Return the (X, Y) coordinate for the center point of the cell that contains the specified text.  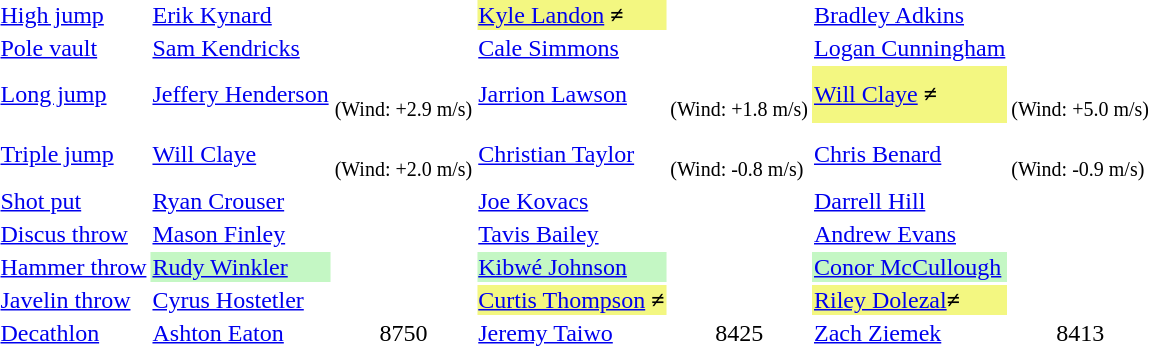
(Wind: +2.9 m/s) (404, 94)
Sam Kendricks (240, 48)
Curtis Thompson ≠ (572, 300)
Conor McCullough (910, 267)
Joe Kovacs (572, 201)
Erik Kynard (240, 15)
Riley Dolezal≠ (910, 300)
Cale Simmons (572, 48)
Jeffery Henderson (240, 94)
(Wind: -0.8 m/s) (740, 154)
Logan Cunningham (910, 48)
Kyle Landon ≠ (572, 15)
Andrew Evans (910, 234)
(Wind: +1.8 m/s) (740, 94)
Christian Taylor (572, 154)
Jarrion Lawson (572, 94)
Will Claye (240, 154)
Kibwé Johnson (572, 267)
Ryan Crouser (240, 201)
Mason Finley (240, 234)
Chris Benard (910, 154)
Rudy Winkler (240, 267)
(Wind: +2.0 m/s) (404, 154)
Darrell Hill (910, 201)
Cyrus Hostetler (240, 300)
Bradley Adkins (910, 15)
Will Claye ≠ (910, 94)
Tavis Bailey (572, 234)
